Locate the cell with the specified text and output its (X, Y) center coordinate. 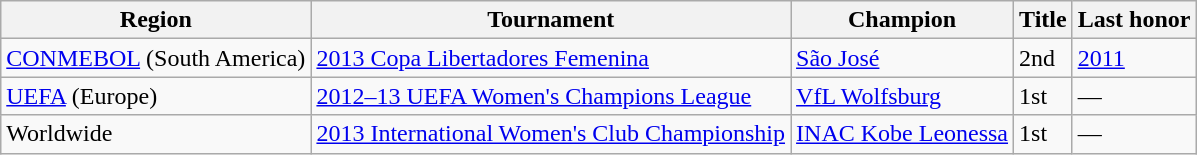
2013 Copa Libertadores Femenina (551, 58)
Region (156, 20)
São José (902, 58)
2013 International Women's Club Championship (551, 134)
UEFA (Europe) (156, 96)
Worldwide (156, 134)
2011 (1134, 58)
2nd (1044, 58)
CONMEBOL (South America) (156, 58)
2012–13 UEFA Women's Champions League (551, 96)
Last honor (1134, 20)
Champion (902, 20)
INAC Kobe Leonessa (902, 134)
VfL Wolfsburg (902, 96)
Tournament (551, 20)
Title (1044, 20)
